Extract the [x, y] coordinate from the center of the cell holding the provided text.  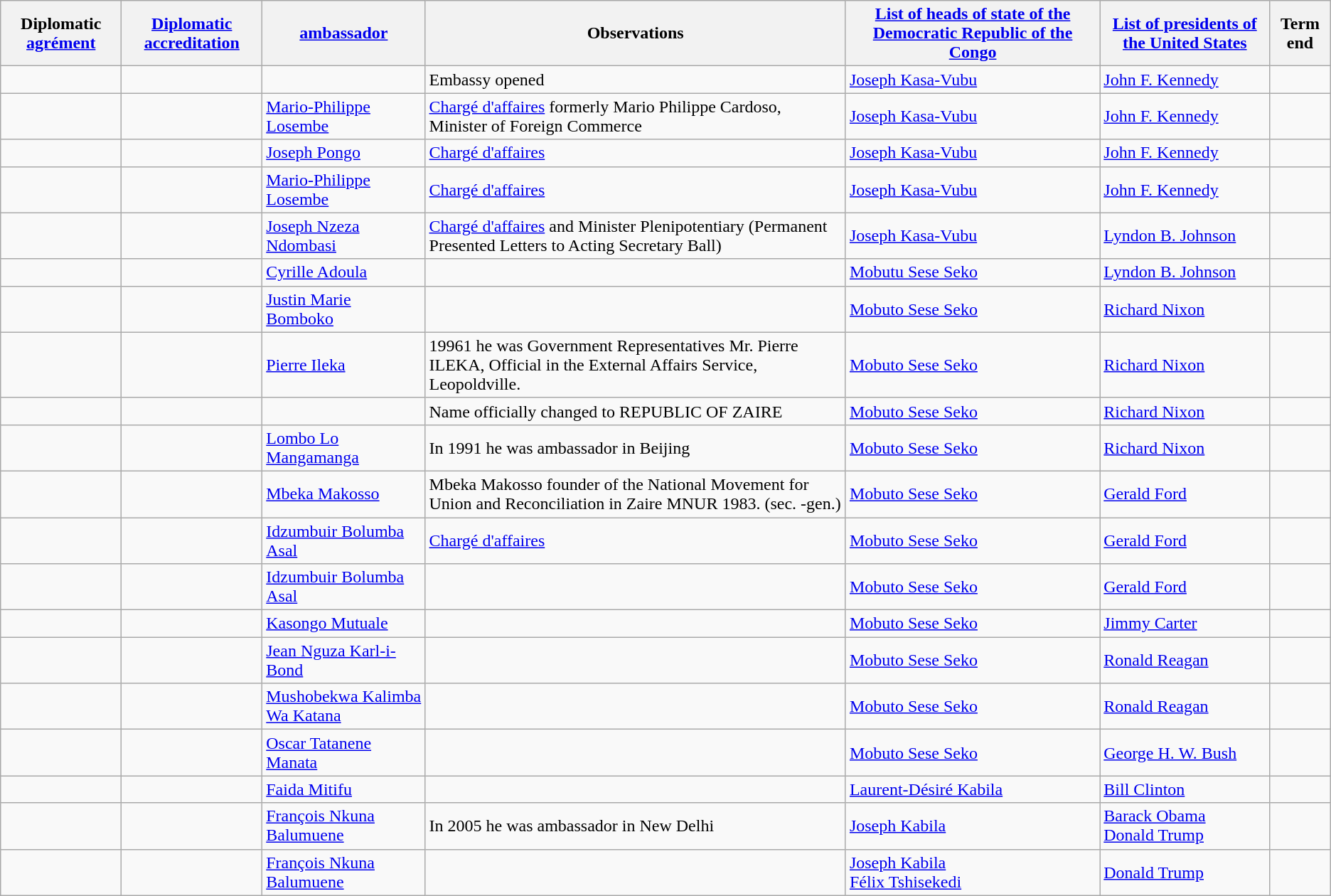
Bill Clinton [1185, 789]
Faida Mitifu [344, 789]
19961 he was Government Representatives Mr. Pierre ILEKA, Official in the External Affairs Service, Leopoldville. [636, 365]
In 1991 he was ambassador in Beijing [636, 448]
Mushobekwa Kalimba Wa Katana [344, 707]
Justin Marie Bomboko [344, 309]
Observations [636, 33]
List of heads of state of the Democratic Republic of the Congo [973, 33]
Laurent-Désiré Kabila [973, 789]
Mbeka Makosso founder of the National Movement for Union and Reconciliation in Zaire MNUR 1983. (sec. -gen.) [636, 494]
Chargé d'affaires and Minister Plenipotentiary (Permanent Presented Letters to Acting Secretary Ball) [636, 236]
ambassador [344, 33]
Jimmy Carter [1185, 624]
Jean Nguza Karl-i-Bond [344, 660]
Cyrille Adoula [344, 272]
In 2005 he was ambassador in New Delhi [636, 826]
Joseph Nzeza Ndombasi [344, 236]
Diplomatic agrément [61, 33]
George H. W. Bush [1185, 752]
Lombo Lo Mangamanga [344, 448]
Barack ObamaDonald Trump [1185, 826]
Name officially changed to REPUBLIC OF ZAIRE [636, 411]
Donald Trump [1185, 872]
Term end [1300, 33]
Pierre Ileka [344, 365]
Oscar Tatanene Manata [344, 752]
Mbeka Makosso [344, 494]
Embassy opened [636, 80]
Diplomatic accreditation [192, 33]
Joseph KabilaFélix Tshisekedi [973, 872]
Joseph Kabila [973, 826]
List of presidents of the United States [1185, 33]
Joseph Pongo [344, 153]
Chargé d'affaires formerly Mario Philippe Cardoso, Minister of Foreign Commerce [636, 117]
Kasongo Mutuale [344, 624]
Mobutu Sese Seko [973, 272]
